Return the [X, Y] coordinate for the center point of the cell that contains the specified text.  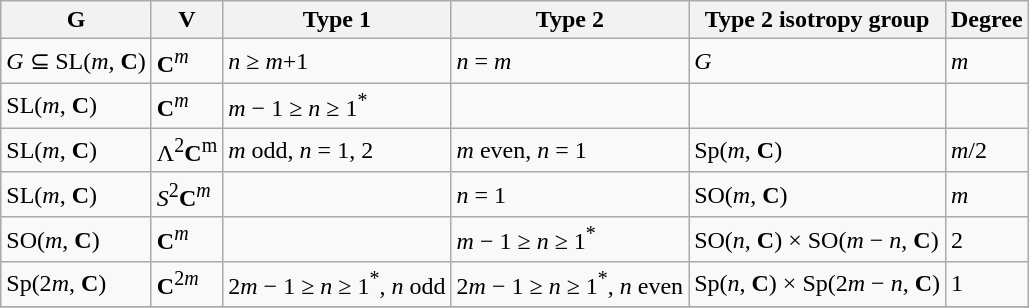
n ≥ m+1 [337, 62]
Type 2 [570, 20]
C2m [186, 284]
Λ2Cm [186, 150]
2m − 1 ≥ n ≥ 1*, n odd [337, 284]
m even, n = 1 [570, 150]
1 [986, 284]
V [186, 20]
Sp(m, C) [818, 150]
2 [986, 240]
n = m [570, 62]
m/2 [986, 150]
n = 1 [570, 194]
2m − 1 ≥ n ≥ 1*, n even [570, 284]
G ⊆ SL(m, C) [76, 62]
m odd, n = 1, 2 [337, 150]
Sp(2m, C) [76, 284]
Degree [986, 20]
SO(n, C) × SO(m − n, C) [818, 240]
Type 1 [337, 20]
Sp(n, C) × Sp(2m − n, C) [818, 284]
Type 2 isotropy group [818, 20]
S2Cm [186, 194]
